Locate the cell with the specified text and output its [X, Y] center coordinate. 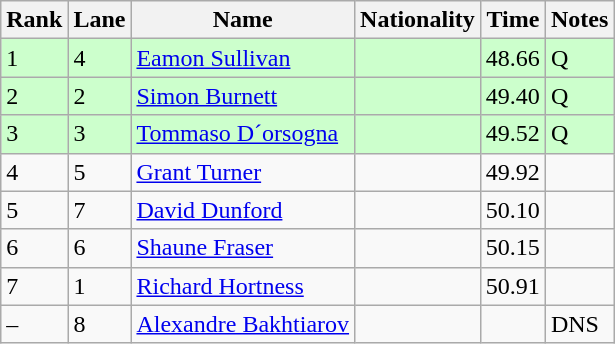
49.52 [512, 134]
Shaune Fraser [243, 248]
Tommaso D´orsogna [243, 134]
Simon Burnett [243, 96]
48.66 [512, 58]
50.91 [512, 286]
– [34, 324]
Alexandre Bakhtiarov [243, 324]
49.92 [512, 172]
50.15 [512, 248]
Nationality [418, 20]
Name [243, 20]
Notes [579, 20]
Eamon Sullivan [243, 58]
David Dunford [243, 210]
Richard Hortness [243, 286]
8 [100, 324]
Lane [100, 20]
Grant Turner [243, 172]
Rank [34, 20]
Time [512, 20]
50.10 [512, 210]
DNS [579, 324]
49.40 [512, 96]
